Scan for the cell matching the given text and deliver its [x, y] coordinate at center. 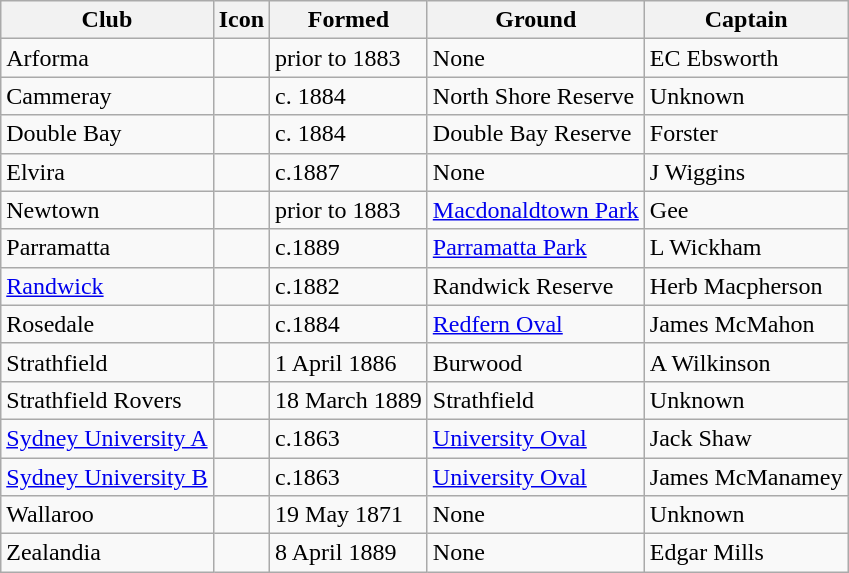
North Shore Reserve [536, 96]
Forster [746, 134]
Double Bay [107, 134]
Burwood [536, 362]
J Wiggins [746, 172]
c.1882 [349, 286]
Formed [349, 20]
EC Ebsworth [746, 58]
A Wilkinson [746, 362]
Ground [536, 20]
Jack Shaw [746, 438]
Parramatta [107, 248]
Captain [746, 20]
Sydney University A [107, 438]
8 April 1889 [349, 553]
Newtown [107, 210]
James McMahon [746, 324]
Sydney University B [107, 477]
Wallaroo [107, 515]
1 April 1886 [349, 362]
L Wickham [746, 248]
Cammeray [107, 96]
Gee [746, 210]
Elvira [107, 172]
c.1887 [349, 172]
Double Bay Reserve [536, 134]
James McManamey [746, 477]
19 May 1871 [349, 515]
Redfern Oval [536, 324]
c.1884 [349, 324]
Icon [241, 20]
Edgar Mills [746, 553]
Herb Macpherson [746, 286]
Parramatta Park [536, 248]
Macdonaldtown Park [536, 210]
Rosedale [107, 324]
Arforma [107, 58]
Strathfield Rovers [107, 400]
18 March 1889 [349, 400]
Zealandia [107, 553]
Randwick Reserve [536, 286]
c.1889 [349, 248]
Club [107, 20]
Randwick [107, 286]
